Return [x, y] of the center of cell containing provided text 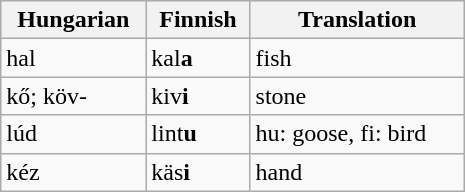
kő; köv- [74, 96]
hand [357, 172]
käsi [198, 172]
lúd [74, 134]
Hungarian [74, 20]
hal [74, 58]
kéz [74, 172]
hu: goose, fi: bird [357, 134]
kala [198, 58]
Finnish [198, 20]
stone [357, 96]
lintu [198, 134]
fish [357, 58]
kivi [198, 96]
Translation [357, 20]
